Find where the given text appears and provide that cell's center as [X, Y] coordinate. 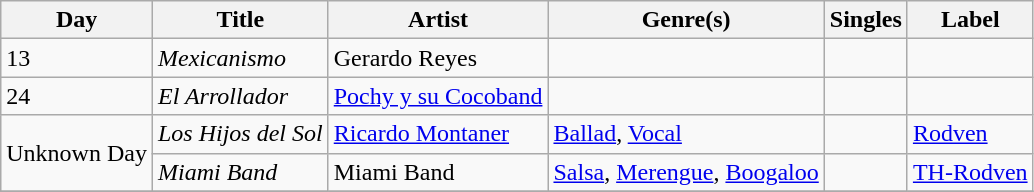
Gerardo Reyes [438, 58]
Artist [438, 20]
TH-Rodven [970, 172]
Unknown Day [77, 153]
Ricardo Montaner [438, 134]
Salsa, Merengue, Boogaloo [686, 172]
24 [77, 96]
Day [77, 20]
Singles [866, 20]
13 [77, 58]
Mexicanismo [240, 58]
Ballad, Vocal [686, 134]
Rodven [970, 134]
Label [970, 20]
Genre(s) [686, 20]
Title [240, 20]
Los Hijos del Sol [240, 134]
Pochy y su Cocoband [438, 96]
El Arrollador [240, 96]
